Search for the cell housing the specified text and yield its (X, Y) center coordinate. 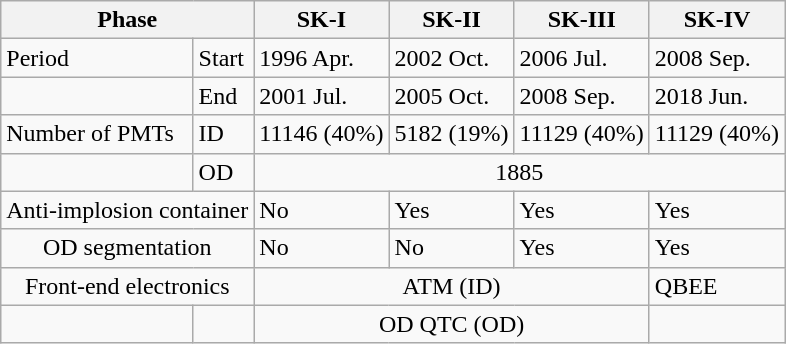
SK-I (322, 20)
2005 Oct. (452, 96)
2006 Jul. (582, 58)
1885 (520, 172)
1996 Apr. (322, 58)
SK-III (582, 20)
QBEE (716, 286)
Phase (128, 20)
SK-II (452, 20)
End (224, 96)
Front-end electronics (128, 286)
OD segmentation (128, 248)
5182 (19%) (452, 134)
OD QTC (OD) (452, 324)
SK-IV (716, 20)
ATM (ID) (452, 286)
2018 Jun. (716, 96)
Anti-implosion container (128, 210)
Number of PMTs (97, 134)
ID (224, 134)
11146 (40%) (322, 134)
Period (97, 58)
2001 Jul. (322, 96)
2002 Oct. (452, 58)
OD (224, 172)
Start (224, 58)
